Return the (X, Y) coordinate for the center point of the cell that contains the specified text.  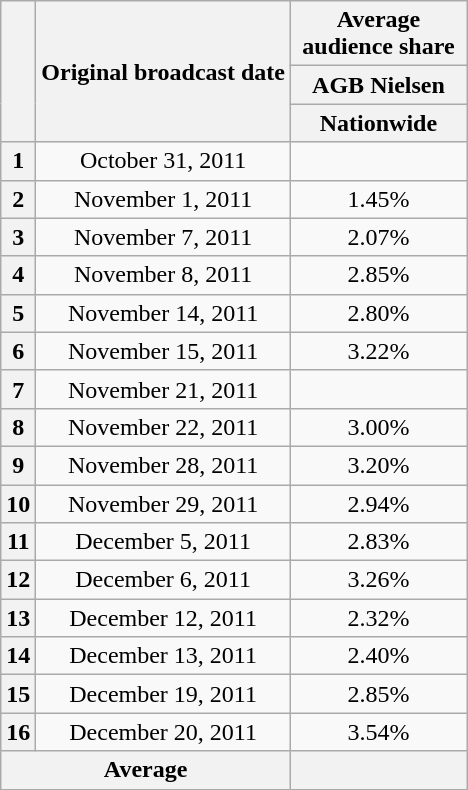
1.45% (378, 199)
12 (18, 580)
2.32% (378, 618)
Average audience share (378, 34)
December 19, 2011 (164, 694)
December 20, 2011 (164, 732)
December 6, 2011 (164, 580)
3.22% (378, 351)
3 (18, 237)
December 12, 2011 (164, 618)
9 (18, 465)
November 15, 2011 (164, 351)
November 1, 2011 (164, 199)
November 22, 2011 (164, 427)
November 7, 2011 (164, 237)
3.20% (378, 465)
16 (18, 732)
6 (18, 351)
2.94% (378, 503)
November 14, 2011 (164, 313)
2.40% (378, 656)
2.07% (378, 237)
3.00% (378, 427)
2.83% (378, 542)
7 (18, 389)
8 (18, 427)
Nationwide (378, 123)
Original broadcast date (164, 72)
5 (18, 313)
3.54% (378, 732)
1 (18, 161)
December 13, 2011 (164, 656)
11 (18, 542)
4 (18, 275)
2 (18, 199)
15 (18, 694)
November 28, 2011 (164, 465)
Average (146, 770)
AGB Nielsen (378, 85)
October 31, 2011 (164, 161)
3.26% (378, 580)
December 5, 2011 (164, 542)
November 29, 2011 (164, 503)
November 21, 2011 (164, 389)
2.80% (378, 313)
13 (18, 618)
14 (18, 656)
November 8, 2011 (164, 275)
10 (18, 503)
